Pinpoint the cell where the given text exists, returning its [x, y] midpoint coordinate. 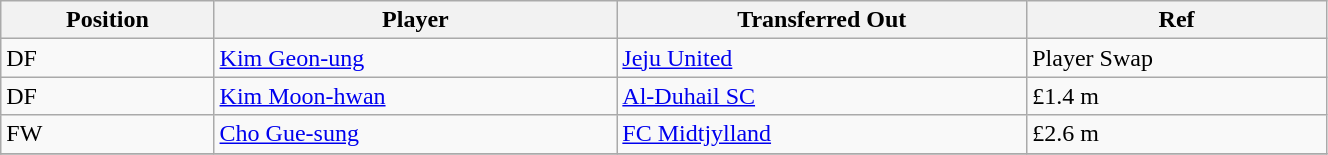
Cho Gue-sung [416, 134]
Player Swap [1177, 58]
Position [108, 20]
£2.6 m [1177, 134]
Jeju United [822, 58]
Al-Duhail SC [822, 96]
Ref [1177, 20]
FC Midtjylland [822, 134]
£1.4 m [1177, 96]
FW [108, 134]
Kim Moon-hwan [416, 96]
Kim Geon-ung [416, 58]
Player [416, 20]
Transferred Out [822, 20]
